Output the (X, Y) coordinate of the center of the cell containing the given text.  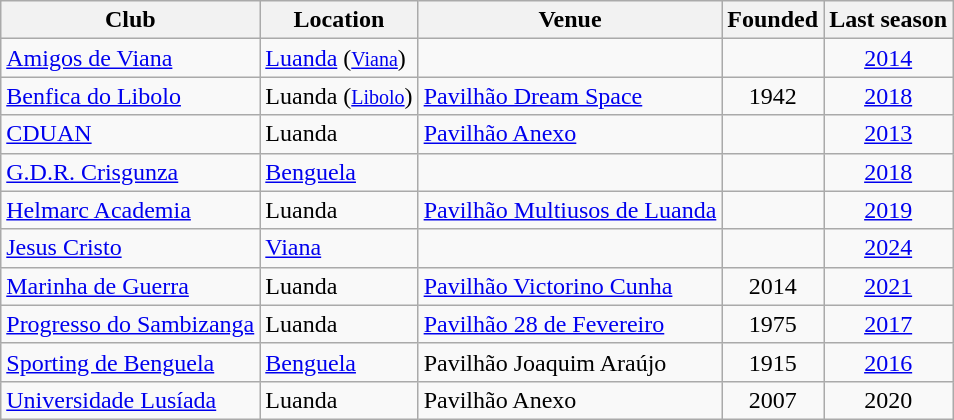
Jesus Cristo (130, 248)
1942 (773, 96)
2024 (888, 248)
1975 (773, 324)
Universidade Lusíada (130, 400)
Marinha de Guerra (130, 286)
1915 (773, 362)
Club (130, 20)
2020 (888, 400)
Founded (773, 20)
2019 (888, 210)
2007 (773, 400)
Sporting de Benguela (130, 362)
CDUAN (130, 134)
Amigos de Viana (130, 58)
2021 (888, 286)
Progresso do Sambizanga (130, 324)
Benfica do Libolo (130, 96)
Viana (339, 248)
2016 (888, 362)
Venue (570, 20)
Last season (888, 20)
Pavilhão Dream Space (570, 96)
Helmarc Academia (130, 210)
2013 (888, 134)
G.D.R. Crisgunza (130, 172)
Pavilhão Victorino Cunha (570, 286)
Pavilhão Multiusos de Luanda (570, 210)
Location (339, 20)
Luanda (Viana) (339, 58)
Luanda (Libolo) (339, 96)
Pavilhão Joaquim Araújo (570, 362)
Pavilhão 28 de Fevereiro (570, 324)
2017 (888, 324)
